Locate the cell with the specified text and output its (x, y) center coordinate. 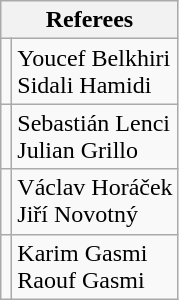
Youcef BelkhiriSidali Hamidi (95, 72)
Karim GasmiRaouf Gasmi (95, 266)
Václav HoráčekJiří Novotný (95, 202)
Sebastián LenciJulian Grillo (95, 136)
Referees (90, 20)
